Extract the (X, Y) coordinate from the center of the cell holding the provided text.  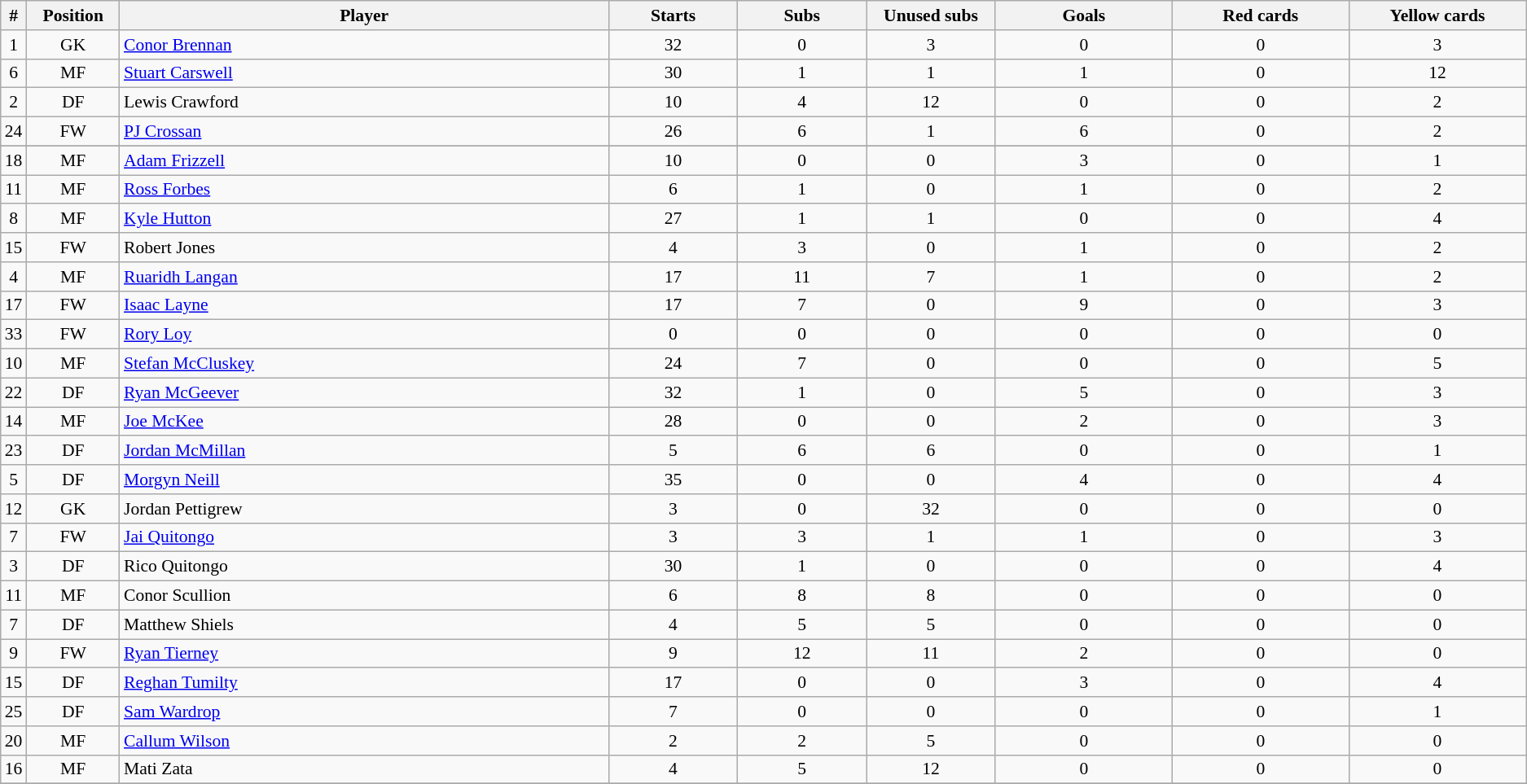
35 (673, 480)
Ruaridh Langan (364, 277)
26 (673, 132)
Goals (1083, 15)
Unused subs (932, 15)
Stuart Carswell (364, 73)
Mati Zata (364, 769)
Position (73, 15)
Lewis Crawford (364, 103)
Jai Quitongo (364, 537)
Jordan McMillan (364, 451)
Ryan Tierney (364, 654)
# (14, 15)
Reghan Tumilty (364, 683)
Rico Quitongo (364, 567)
20 (14, 741)
16 (14, 769)
Starts (673, 15)
Joe McKee (364, 422)
Jordan Pettigrew (364, 509)
Player (364, 15)
18 (14, 160)
Robert Jones (364, 247)
Conor Scullion (364, 596)
Adam Frizzell (364, 160)
Yellow cards (1437, 15)
33 (14, 335)
Rory Loy (364, 335)
Sam Wardrop (364, 712)
Stefan McCluskey (364, 364)
Isaac Layne (364, 305)
22 (14, 392)
Matthew Shiels (364, 624)
Morgyn Neill (364, 480)
23 (14, 451)
28 (673, 422)
Conor Brennan (364, 45)
PJ Crossan (364, 132)
14 (14, 422)
Callum Wilson (364, 741)
Kyle Hutton (364, 219)
25 (14, 712)
27 (673, 219)
Ryan McGeever (364, 392)
Subs (802, 15)
Ross Forbes (364, 190)
Red cards (1261, 15)
